Provide the [X, Y] coordinate of the cell's center where the given text is located.  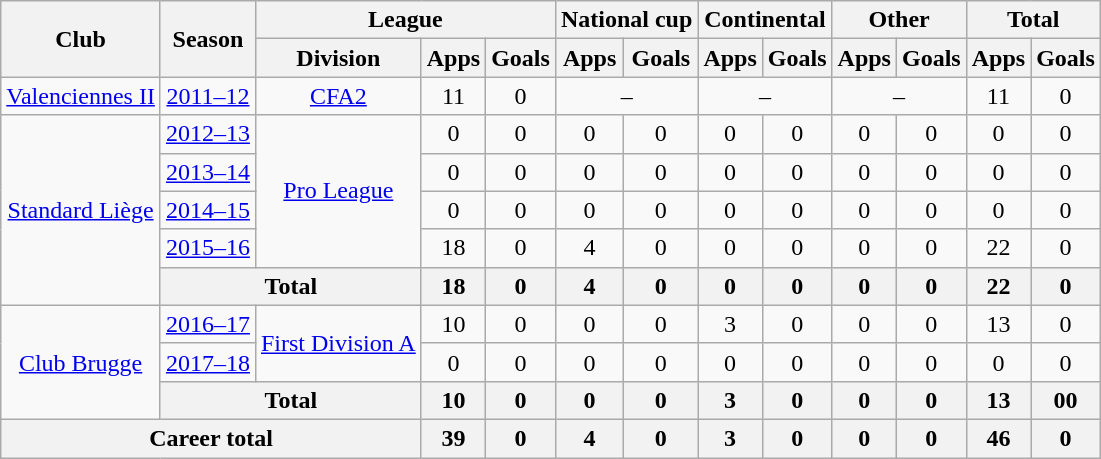
National cup [626, 20]
Pro League [338, 191]
Career total [211, 438]
Division [338, 58]
Standard Liège [81, 210]
Club [81, 39]
39 [453, 438]
2016–17 [208, 324]
2013–14 [208, 172]
2011–12 [208, 96]
League [405, 20]
First Division A [338, 343]
2014–15 [208, 210]
CFA2 [338, 96]
2012–13 [208, 134]
Club Brugge [81, 362]
Season [208, 39]
Valenciennes II [81, 96]
2015–16 [208, 248]
00 [1066, 400]
Other [899, 20]
2017–18 [208, 362]
46 [998, 438]
Continental [765, 20]
